Identify which cell holds the provided text, then report its [X, Y] central coordinate. 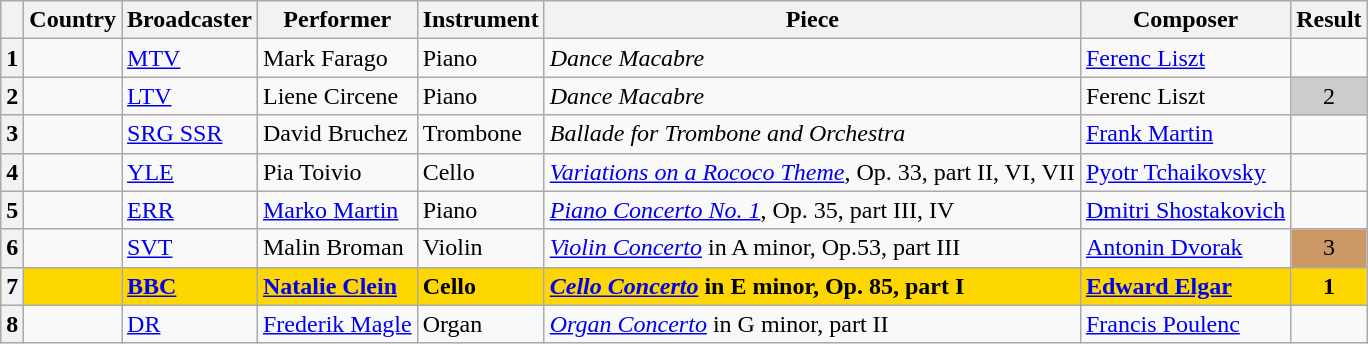
Violin [480, 248]
Pyotr Tchaikovsky [1185, 172]
Performer [337, 20]
Broadcaster [190, 20]
Frank Martin [1185, 134]
4 [12, 172]
SVT [190, 248]
Frederik Magle [337, 324]
Result [1329, 20]
ERR [190, 210]
Country [73, 20]
Organ [480, 324]
Variations on a Rococo Theme, Op. 33, part II, VI, VII [812, 172]
Liene Circene [337, 96]
Piece [812, 20]
SRG SSR [190, 134]
LTV [190, 96]
Dmitri Shostakovich [1185, 210]
DR [190, 324]
Edward Elgar [1185, 286]
7 [12, 286]
Trombone [480, 134]
YLE [190, 172]
Cello Concerto in E minor, Op. 85, part I [812, 286]
Violin Concerto in A minor, Op.53, part III [812, 248]
6 [12, 248]
David Bruchez [337, 134]
MTV [190, 58]
Malin Broman [337, 248]
Composer [1185, 20]
Marko Martin [337, 210]
BBC [190, 286]
Pia Toivio [337, 172]
Instrument [480, 20]
Ballade for Trombone and Orchestra [812, 134]
Mark Farago [337, 58]
Francis Poulenc [1185, 324]
5 [12, 210]
8 [12, 324]
Piano Concerto No. 1, Op. 35, part III, IV [812, 210]
Antonin Dvorak [1185, 248]
Organ Concerto in G minor, part II [812, 324]
Natalie Clein [337, 286]
